Provide the (X, Y) coordinate of the cell's center where the given text is located.  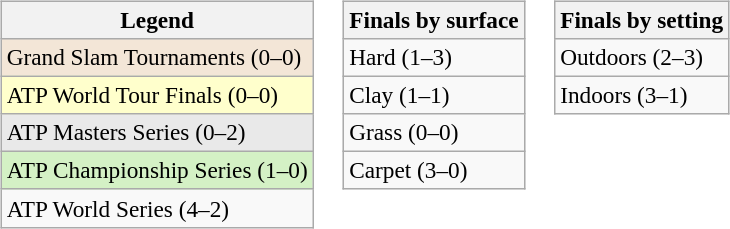
Finals by surface (434, 20)
Legend (157, 20)
ATP Championship Series (1–0) (157, 171)
ATP Masters Series (0–2) (157, 133)
ATP World Tour Finals (0–0) (157, 95)
Clay (1–1) (434, 95)
Grand Slam Tournaments (0–0) (157, 57)
Hard (1–3) (434, 57)
Finals by setting (642, 20)
ATP World Series (4–2) (157, 208)
Grass (0–0) (434, 133)
Carpet (3–0) (434, 171)
Indoors (3–1) (642, 95)
Outdoors (2–3) (642, 57)
